Capture the cell that displays the provided text and extract its (X, Y) central coordinate. 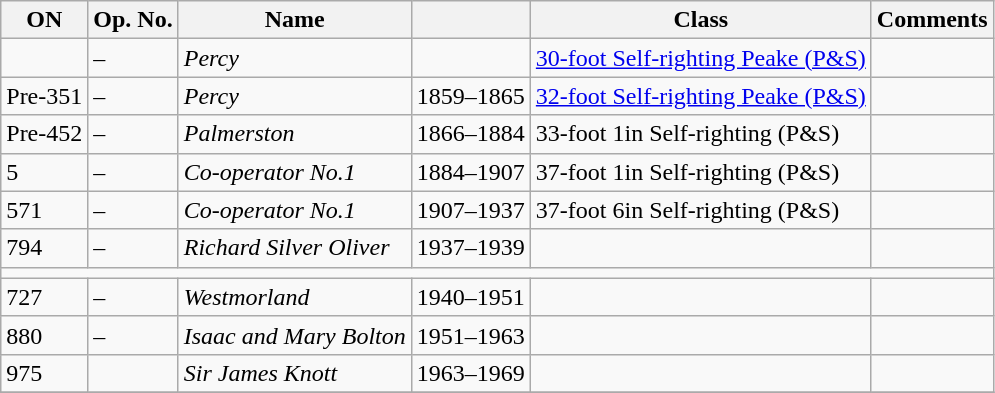
Pre-452 (44, 134)
794 (44, 248)
Op. No. (133, 20)
Westmorland (294, 297)
Name (294, 20)
1884–1907 (470, 172)
5 (44, 172)
1859–1865 (470, 96)
1907–1937 (470, 210)
37-foot 6in Self-righting (P&S) (700, 210)
727 (44, 297)
Richard Silver Oliver (294, 248)
30-foot Self-righting Peake (P&S) (700, 58)
Sir James Knott (294, 373)
1963–1969 (470, 373)
ON (44, 20)
880 (44, 335)
1940–1951 (470, 297)
33-foot 1in Self-righting (P&S) (700, 134)
1866–1884 (470, 134)
Comments (932, 20)
Isaac and Mary Bolton (294, 335)
Class (700, 20)
975 (44, 373)
1937–1939 (470, 248)
571 (44, 210)
1951–1963 (470, 335)
37-foot 1in Self-righting (P&S) (700, 172)
Pre-351 (44, 96)
32-foot Self-righting Peake (P&S) (700, 96)
Palmerston (294, 134)
